Identify which cell holds the provided text, then report its (x, y) central coordinate. 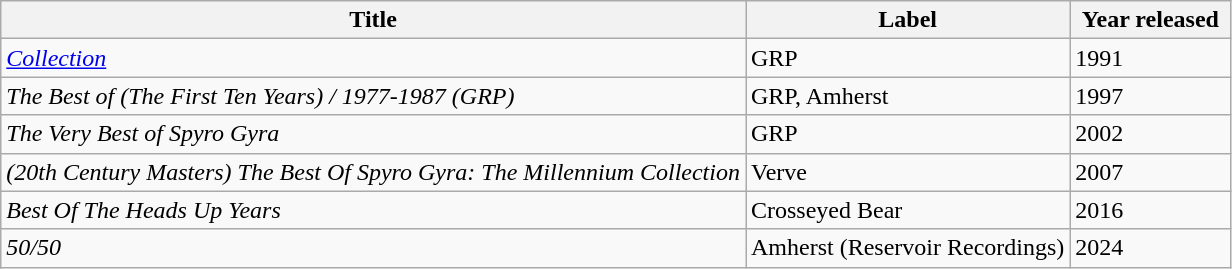
2007 (1150, 172)
GRP, Amherst (908, 96)
50/50 (374, 248)
Year released (1150, 20)
1997 (1150, 96)
The Best of (The First Ten Years) / 1977-1987 (GRP) (374, 96)
Title (374, 20)
Collection (374, 58)
Amherst (Reservoir Recordings) (908, 248)
The Very Best of Spyro Gyra (374, 134)
(20th Century Masters) The Best Of Spyro Gyra: The Millennium Collection (374, 172)
2024 (1150, 248)
2002 (1150, 134)
Label (908, 20)
2016 (1150, 210)
Verve (908, 172)
Best Of The Heads Up Years (374, 210)
Crosseyed Bear (908, 210)
1991 (1150, 58)
